Return (X, Y) of the center of cell containing provided text 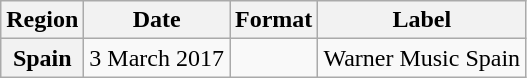
3 March 2017 (157, 58)
Region (42, 20)
Spain (42, 58)
Warner Music Spain (422, 58)
Date (157, 20)
Format (274, 20)
Label (422, 20)
